Search for the cell housing the specified text and yield its [x, y] center coordinate. 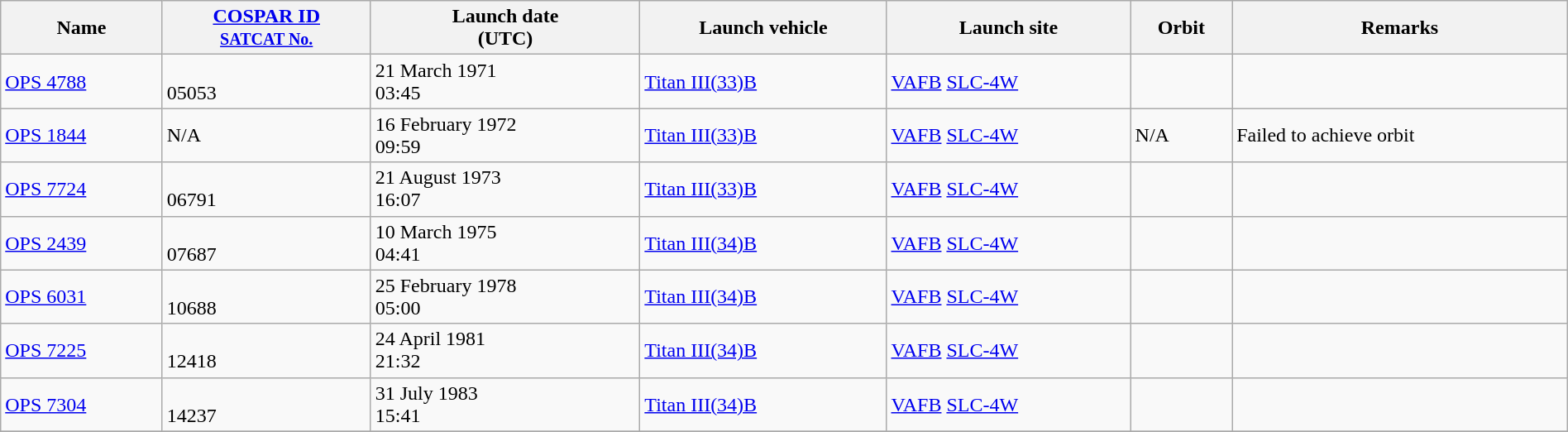
Remarks [1400, 28]
31 July 198315:41 [505, 404]
12418 [266, 351]
05053 [266, 81]
24 April 198121:32 [505, 351]
Failed to achieve orbit [1400, 136]
OPS 2439 [81, 243]
21 August 197316:07 [505, 189]
OPS 6031 [81, 296]
16 February 197209:59 [505, 136]
OPS 1844 [81, 136]
10 March 197504:41 [505, 243]
COSPAR IDSATCAT No. [266, 28]
06791 [266, 189]
10688 [266, 296]
Orbit [1181, 28]
21 March 197103:45 [505, 81]
Name [81, 28]
14237 [266, 404]
OPS 4788 [81, 81]
07687 [266, 243]
Launch date(UTC) [505, 28]
OPS 7225 [81, 351]
25 February 197805:00 [505, 296]
OPS 7304 [81, 404]
Launch site [1009, 28]
OPS 7724 [81, 189]
Launch vehicle [763, 28]
